Identify which cell holds the provided text, then report its [X, Y] central coordinate. 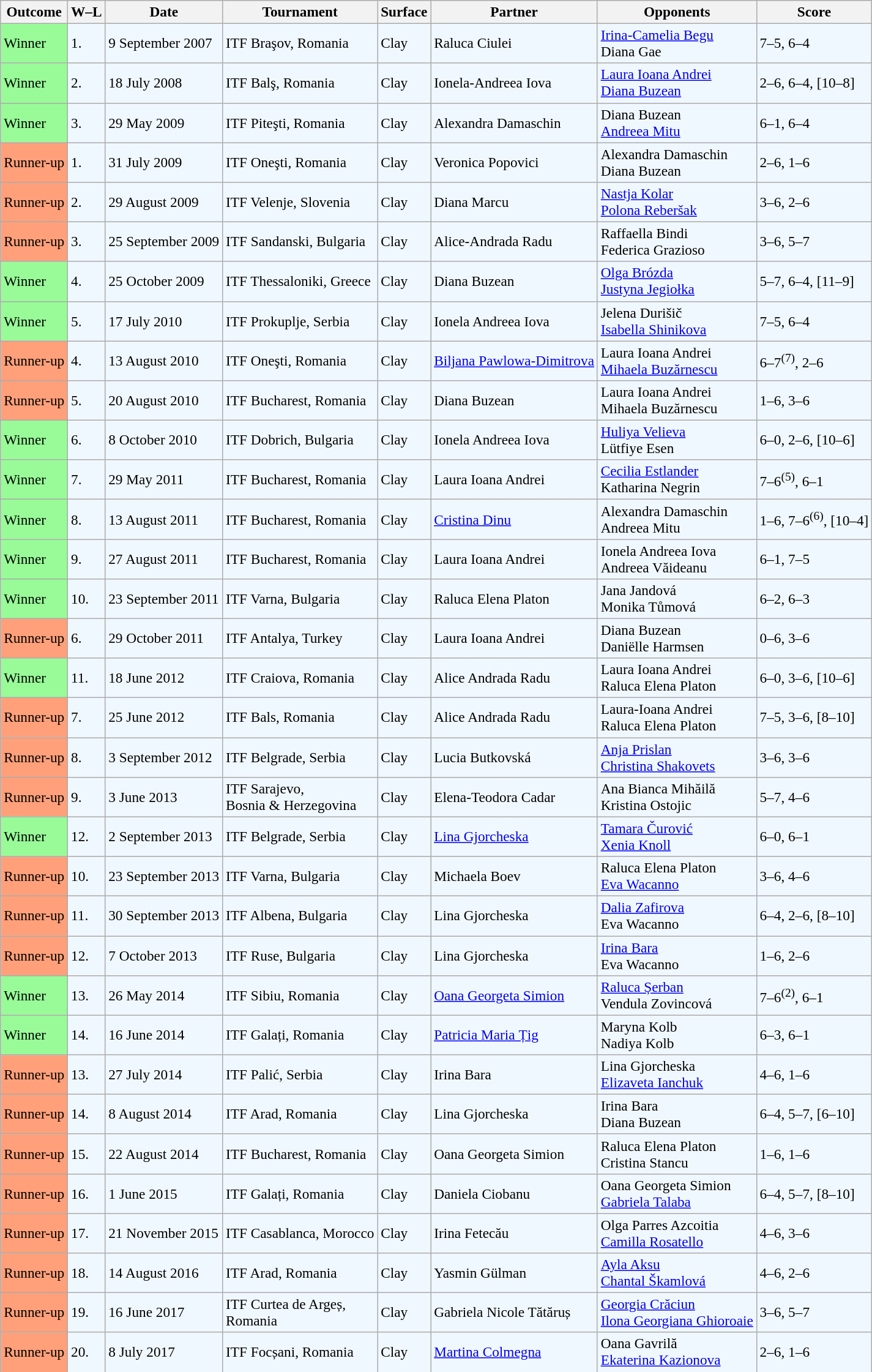
Raluca Elena Platon Eva Wacanno [677, 875]
13 August 2011 [164, 519]
Elena-Teodora Cadar [514, 797]
20. [87, 1352]
3–6, 2–6 [814, 202]
26 May 2014 [164, 995]
16 June 2017 [164, 1313]
Opponents [677, 12]
Alexandra Damaschin Andreea Mitu [677, 519]
30 September 2013 [164, 916]
29 August 2009 [164, 202]
ITF Ruse, Bulgaria [300, 955]
0–6, 3–6 [814, 638]
Irina-Camelia Begu Diana Gae [677, 43]
9 September 2007 [164, 43]
ITF Sibiu, Romania [300, 995]
18 June 2012 [164, 678]
18 July 2008 [164, 83]
6–2, 6–3 [814, 599]
3 September 2012 [164, 757]
ITF Craiova, Romania [300, 678]
ITF Prokuplje, Serbia [300, 321]
Laura Ioana Andrei Raluca Elena Platon [677, 678]
ITF Dobrich, Bulgaria [300, 440]
13 August 2010 [164, 360]
Partner [514, 12]
Georgia Crăciun Ilona Georgiana Ghioroaie [677, 1313]
3 June 2013 [164, 797]
Laura Ioana Andrei Diana Buzean [677, 83]
Outcome [34, 12]
7–5, 3–6, [8–10] [814, 718]
19. [87, 1313]
3–6, 3–6 [814, 757]
1–6, 7–6(6), [10–4] [814, 519]
Irina Bara Eva Wacanno [677, 955]
Michaela Boev [514, 875]
Anja Prislan Christina Shakovets [677, 757]
Huliya Velieva Lütfiye Esen [677, 440]
ITF Piteşti, Romania [300, 122]
Oana Georgeta Simion Gabriela Talaba [677, 1194]
Laura-Ioana Andrei Raluca Elena Platon [677, 718]
ITF Sandanski, Bulgaria [300, 241]
7–6(5), 6–1 [814, 480]
Dalia Zafirova Eva Wacanno [677, 916]
5–7, 6–4, [11–9] [814, 282]
Diana Buzean Daniëlle Harmsen [677, 638]
Diana Buzean Andreea Mitu [677, 122]
Cristina Dinu [514, 519]
8 July 2017 [164, 1352]
6–4, 5–7, [8–10] [814, 1194]
Yasmin Gülman [514, 1272]
ITF Balş, Romania [300, 83]
5–7, 4–6 [814, 797]
15. [87, 1153]
Surface [404, 12]
6–0, 6–1 [814, 836]
Ionela-Andreea Iova [514, 83]
Score [814, 12]
Jelena Durišič Isabella Shinikova [677, 321]
Oana Gavrilă Ekaterina Kazionova [677, 1352]
17. [87, 1233]
8 October 2010 [164, 440]
Raluca Elena Platon [514, 599]
Alice-Andrada Radu [514, 241]
4–6, 2–6 [814, 1272]
Irina Bara Diana Buzean [677, 1114]
6–4, 5–7, [6–10] [814, 1114]
16. [87, 1194]
20 August 2010 [164, 400]
Martina Colmegna [514, 1352]
Olga Parres Azcoitia Camilla Rosatello [677, 1233]
6–7(7), 2–6 [814, 360]
29 October 2011 [164, 638]
1 June 2015 [164, 1194]
1–6, 2–6 [814, 955]
ITF Bals, Romania [300, 718]
1–6, 3–6 [814, 400]
4–6, 3–6 [814, 1233]
Gabriela Nicole Tătăruș [514, 1313]
Raffaella Bindi Federica Grazioso [677, 241]
4–6, 1–6 [814, 1074]
2–6, 6–4, [10–8] [814, 83]
Irina Bara [514, 1074]
ITF Casablanca, Morocco [300, 1233]
6–0, 2–6, [10–6] [814, 440]
Patricia Maria Țig [514, 1035]
Daniela Ciobanu [514, 1194]
ITF Braşov, Romania [300, 43]
29 May 2009 [164, 122]
7 October 2013 [164, 955]
Raluca Șerban Vendula Zovincová [677, 995]
Cecilia Estlander Katharina Negrin [677, 480]
ITF Curtea de Argeș, Romania [300, 1313]
1–6, 1–6 [814, 1153]
29 May 2011 [164, 480]
23 September 2011 [164, 599]
7–6(2), 6–1 [814, 995]
Nastja Kolar Polona Reberšak [677, 202]
Date [164, 12]
Biljana Pawlowa-Dimitrova [514, 360]
21 November 2015 [164, 1233]
27 July 2014 [164, 1074]
25 June 2012 [164, 718]
22 August 2014 [164, 1153]
31 July 2009 [164, 162]
6–1, 7–5 [814, 558]
Veronica Popovici [514, 162]
ITF Antalya, Turkey [300, 638]
27 August 2011 [164, 558]
6–4, 2–6, [8–10] [814, 916]
Lina Gjorcheska Elizaveta Ianchuk [677, 1074]
Tamara Čurović Xenia Knoll [677, 836]
W–L [87, 12]
17 July 2010 [164, 321]
Olga Brózda Justyna Jegiołka [677, 282]
23 September 2013 [164, 875]
ITF Sarajevo, Bosnia & Herzegovina [300, 797]
Ayla Aksu Chantal Škamlová [677, 1272]
ITF Palić, Serbia [300, 1074]
Alexandra Damaschin Diana Buzean [677, 162]
6–0, 3–6, [10–6] [814, 678]
ITF Albena, Bulgaria [300, 916]
ITF Thessaloniki, Greece [300, 282]
Ionela Andreea Iova Andreea Văideanu [677, 558]
Jana Jandová Monika Tůmová [677, 599]
25 September 2009 [164, 241]
Ana Bianca Mihăilă Kristina Ostojic [677, 797]
3–6, 4–6 [814, 875]
ITF Velenje, Slovenia [300, 202]
8 August 2014 [164, 1114]
ITF Focșani, Romania [300, 1352]
16 June 2014 [164, 1035]
6–3, 6–1 [814, 1035]
Irina Fetecău [514, 1233]
2 September 2013 [164, 836]
Tournament [300, 12]
Diana Marcu [514, 202]
18. [87, 1272]
Lucia Butkovská [514, 757]
14 August 2016 [164, 1272]
Raluca Elena Platon Cristina Stancu [677, 1153]
Raluca Ciulei [514, 43]
6–1, 6–4 [814, 122]
Alexandra Damaschin [514, 122]
Maryna Kolb Nadiya Kolb [677, 1035]
25 October 2009 [164, 282]
